Provide the (X, Y) coordinate of the cell's center where the given text is located.  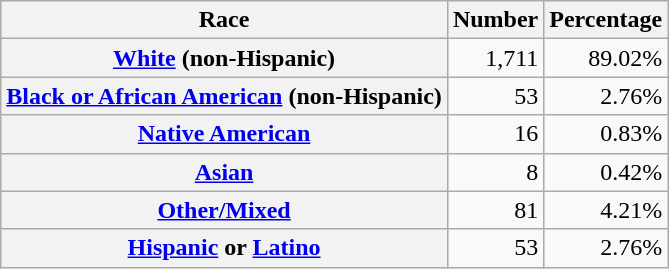
8 (495, 172)
Race (224, 20)
Other/Mixed (224, 210)
White (non-Hispanic) (224, 58)
Asian (224, 172)
Native American (224, 134)
81 (495, 210)
Number (495, 20)
4.21% (606, 210)
1,711 (495, 58)
Percentage (606, 20)
0.83% (606, 134)
Hispanic or Latino (224, 248)
89.02% (606, 58)
16 (495, 134)
Black or African American (non-Hispanic) (224, 96)
0.42% (606, 172)
